Return the [X, Y] coordinate for the center point of the cell that contains the specified text.  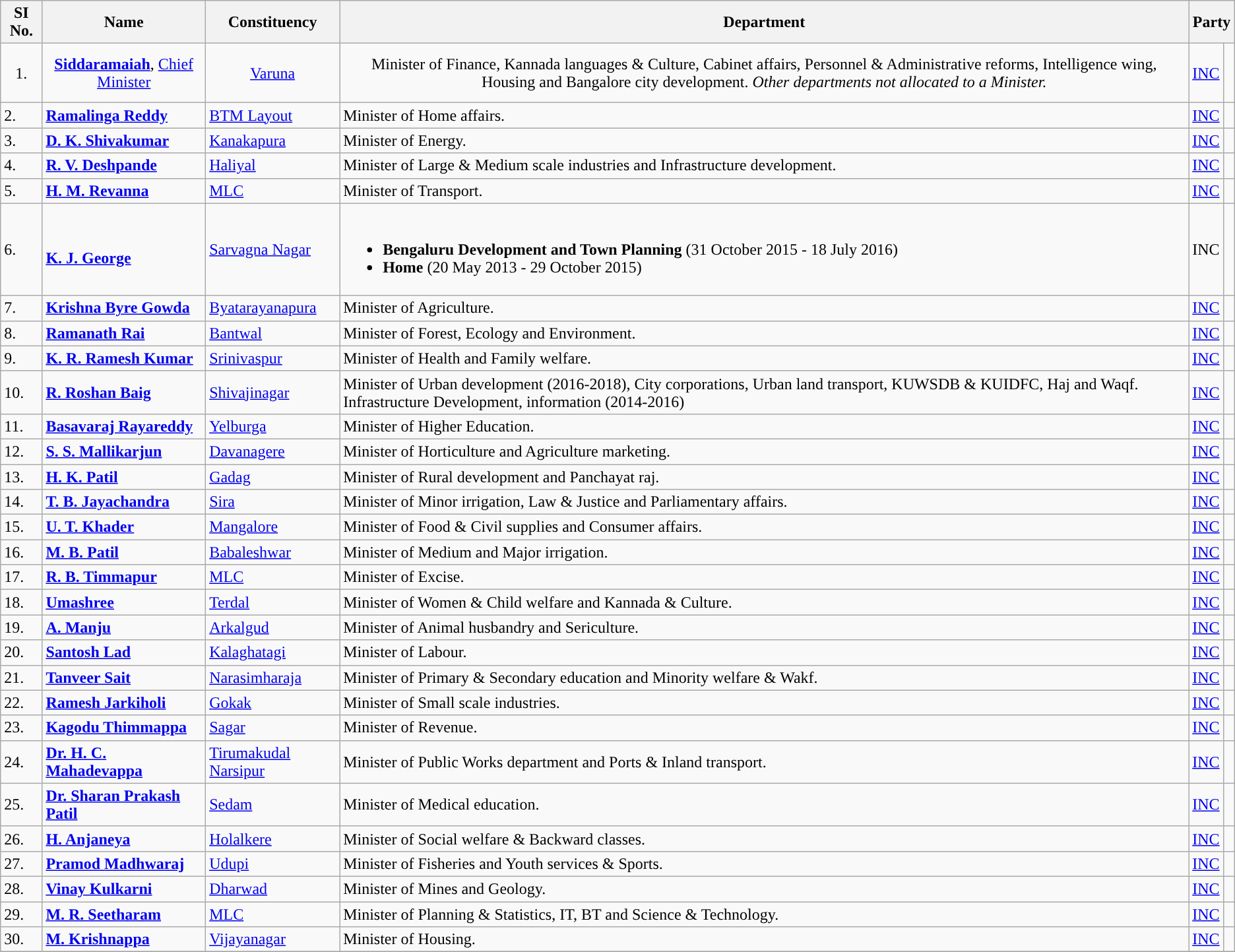
Name [124, 22]
H. K. Patil [124, 477]
Party [1212, 22]
R. V. Deshpande [124, 166]
9. [21, 358]
Kanakapura [273, 141]
Sarvagna Nagar [273, 249]
Gadag [273, 477]
Minister of Medical education. [764, 805]
Minister of Energy. [764, 141]
R. B. Timmapur [124, 577]
H. Anjaneya [124, 839]
K. J. George [124, 249]
Minister of Excise. [764, 577]
Davanagere [273, 451]
Minister of Home affairs. [764, 115]
Vinay Kulkarni [124, 889]
13. [21, 477]
19. [21, 627]
Dharwad [273, 889]
2. [21, 115]
Sedam [273, 805]
Byatarayanapura [273, 308]
Minister of Large & Medium scale industries and Infrastructure development. [764, 166]
T. B. Jayachandra [124, 502]
Siddaramaiah, Chief Minister [124, 73]
Minister of Public Works department and Ports & Inland transport. [764, 761]
16. [21, 552]
Minister of Transport. [764, 191]
Minister of Food & Civil supplies and Consumer affairs. [764, 527]
Babaleshwar [273, 552]
Umashree [124, 602]
4. [21, 166]
Ramanath Rai [124, 333]
6. [21, 249]
SI No. [21, 22]
R. Roshan Baig [124, 392]
18. [21, 602]
Minister of Women & Child welfare and Kannada & Culture. [764, 602]
Minister of Housing. [764, 939]
11. [21, 426]
Krishna Byre Gowda [124, 308]
5. [21, 191]
M. Krishnappa [124, 939]
Vijayanagar [273, 939]
Ramalinga Reddy [124, 115]
Minister of Minor irrigation, Law & Justice and Parliamentary affairs. [764, 502]
Minister of Rural development and Panchayat raj. [764, 477]
Minister of Primary & Secondary education and Minority welfare & Wakf. [764, 678]
Narasimharaja [273, 678]
Mangalore [273, 527]
Arkalgud [273, 627]
17. [21, 577]
Minister of Planning & Statistics, IT, BT and Science & Technology. [764, 914]
Minister of Revenue. [764, 728]
Dr. H. C. Mahadevappa [124, 761]
Srinivaspur [273, 358]
M. R. Seetharam [124, 914]
14. [21, 502]
8. [21, 333]
Bengaluru Development and Town Planning (31 October 2015 - 18 July 2016)Home (20 May 2013 - 29 October 2015) [764, 249]
M. B. Patil [124, 552]
Tanveer Sait [124, 678]
Haliyal [273, 166]
Minister of Mines and Geology. [764, 889]
25. [21, 805]
Minister of Animal husbandry and Sericulture. [764, 627]
A. Manju [124, 627]
H. M. Revanna [124, 191]
Varuna [273, 73]
10. [21, 392]
U. T. Khader [124, 527]
Gokak [273, 703]
S. S. Mallikarjun [124, 451]
26. [21, 839]
Terdal [273, 602]
Minister of Social welfare & Backward classes. [764, 839]
D. K. Shivakumar [124, 141]
Yelburga [273, 426]
Bantwal [273, 333]
Minister of Horticulture and Agriculture marketing. [764, 451]
21. [21, 678]
Shivajinagar [273, 392]
27. [21, 864]
24. [21, 761]
7. [21, 308]
23. [21, 728]
Holalkere [273, 839]
Minister of Fisheries and Youth services & Sports. [764, 864]
Department [764, 22]
Basavaraj Rayareddy [124, 426]
Minister of Medium and Major irrigation. [764, 552]
BTM Layout [273, 115]
Pramod Madhwaraj [124, 864]
Tirumakudal Narsipur [273, 761]
Sagar [273, 728]
Dr. Sharan Prakash Patil [124, 805]
Ramesh Jarkiholi [124, 703]
Sira [273, 502]
Minister of Labour. [764, 652]
30. [21, 939]
1. [21, 73]
Minister of Agriculture. [764, 308]
3. [21, 141]
Constituency [273, 22]
28. [21, 889]
Minister of Small scale industries. [764, 703]
Udupi [273, 864]
15. [21, 527]
Santosh Lad [124, 652]
12. [21, 451]
20. [21, 652]
Kalaghatagi [273, 652]
22. [21, 703]
Minister of Higher Education. [764, 426]
Kagodu Thimmappa [124, 728]
K. R. Ramesh Kumar [124, 358]
Minister of Health and Family welfare. [764, 358]
29. [21, 914]
Minister of Forest, Ecology and Environment. [764, 333]
